Output the [x, y] coordinate of the center of the cell containing the given text.  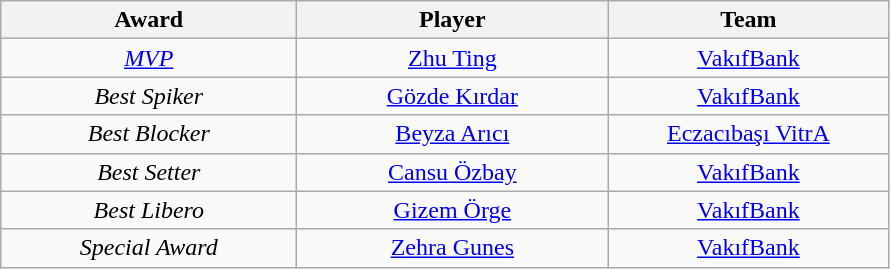
Special Award [149, 248]
Best Libero [149, 210]
Award [149, 20]
MVP [149, 58]
Gözde Kırdar [452, 96]
Best Blocker [149, 134]
Player [452, 20]
Beyza Arıcı [452, 134]
Zhu Ting [452, 58]
Eczacıbaşı VitrA [748, 134]
Best Setter [149, 172]
Team [748, 20]
Gizem Örge [452, 210]
Best Spiker [149, 96]
Cansu Özbay [452, 172]
Zehra Gunes [452, 248]
